Output the [x, y] coordinate of the center of the cell containing the given text.  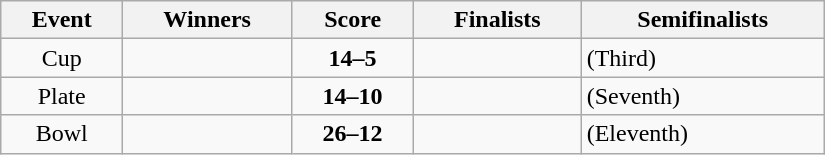
Plate [62, 96]
Bowl [62, 134]
Cup [62, 58]
(Eleventh) [702, 134]
Finalists [498, 20]
(Seventh) [702, 96]
Semifinalists [702, 20]
14–10 [353, 96]
Score [353, 20]
14–5 [353, 58]
(Third) [702, 58]
Event [62, 20]
26–12 [353, 134]
Winners [208, 20]
